Search for the cell housing the specified text and yield its (X, Y) center coordinate. 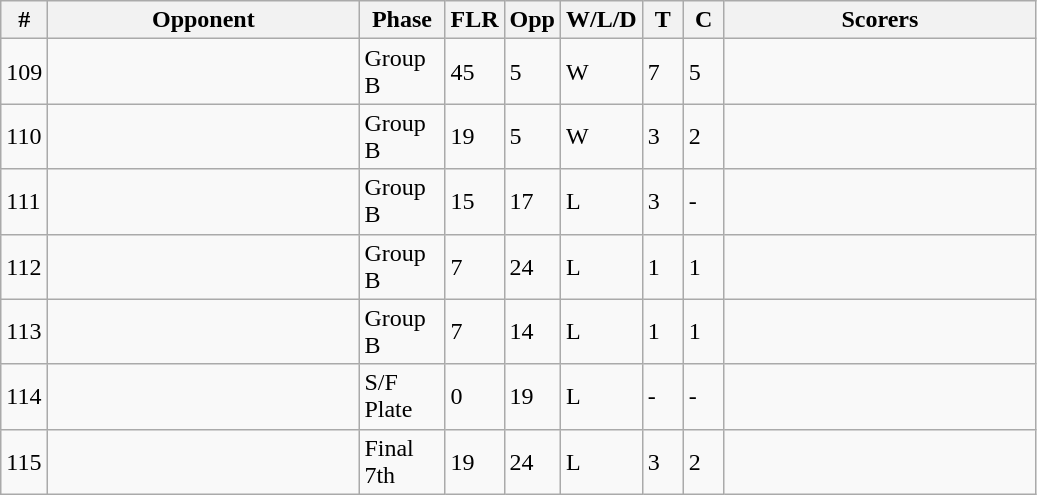
113 (24, 332)
# (24, 20)
114 (24, 396)
45 (474, 72)
T (662, 20)
Scorers (880, 20)
Final 7th (402, 462)
112 (24, 266)
0 (474, 396)
15 (474, 202)
C (704, 20)
110 (24, 136)
111 (24, 202)
Opp (532, 20)
Phase (402, 20)
109 (24, 72)
Opponent (204, 20)
FLR (474, 20)
W/L/D (601, 20)
14 (532, 332)
17 (532, 202)
115 (24, 462)
S/F Plate (402, 396)
